Return the [x, y] coordinate for the center point of the cell that contains the specified text.  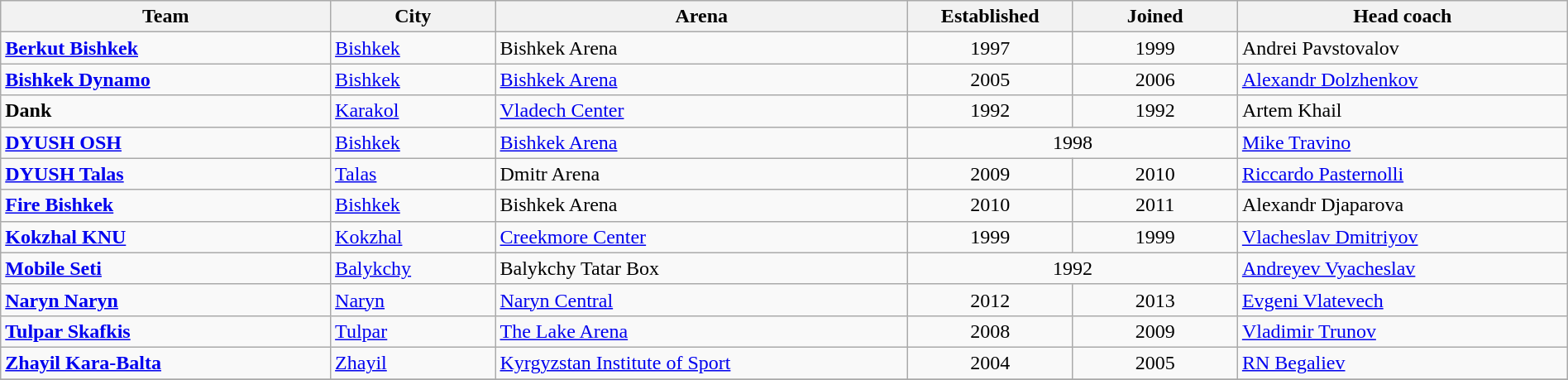
Naryn Central [701, 300]
Evgeni Vlatevech [1403, 300]
Arena [701, 17]
Vladech Center [701, 111]
1998 [1073, 142]
Established [991, 17]
Vlacheslav Dmitriyov [1403, 237]
Talas [414, 174]
2011 [1154, 205]
Riccardo Pasternolli [1403, 174]
DYUSH OSH [165, 142]
Joined [1154, 17]
2006 [1154, 79]
Berkut Bishkek [165, 48]
2004 [991, 363]
Mobile Seti [165, 268]
Naryn [414, 300]
Karakol [414, 111]
Zhayil [414, 363]
Team [165, 17]
Naryn Naryn [165, 300]
Alexandr Djaparova [1403, 205]
Zhayil Kara-Balta [165, 363]
Andrei Pavstovalov [1403, 48]
Dmitr Arena [701, 174]
Kokzhal [414, 237]
1997 [991, 48]
Creekmore Center [701, 237]
2013 [1154, 300]
Alexandr Dolzhenkov [1403, 79]
Bishkek Dynamo [165, 79]
Head coach [1403, 17]
Vladimir Trunov [1403, 331]
2008 [991, 331]
Andreyev Vyacheslav [1403, 268]
2012 [991, 300]
The Lake Arena [701, 331]
Balykchy [414, 268]
DYUSH Talas [165, 174]
City [414, 17]
RN Begaliev [1403, 363]
Kyrgyzstan Institute of Sport [701, 363]
Fire Bishkek [165, 205]
Tulpar Skafkis [165, 331]
Balykchy Tatar Box [701, 268]
Kokzhal KNU [165, 237]
Dank [165, 111]
Tulpar [414, 331]
Artem Khail [1403, 111]
Mike Travino [1403, 142]
